Determine the [x, y] coordinate at the center of the cell enclosing the given text.  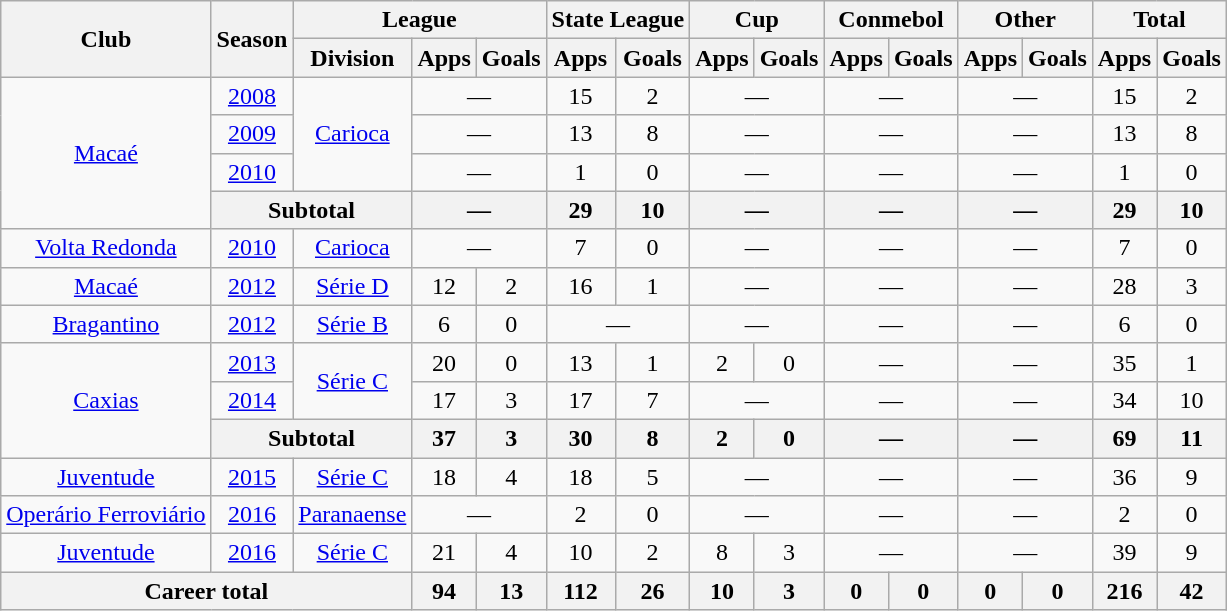
112 [580, 591]
30 [580, 438]
Conmebol [891, 20]
2014 [252, 400]
2013 [252, 362]
League [420, 20]
Série B [352, 324]
42 [1192, 591]
Operário Ferroviário [106, 515]
28 [1124, 286]
Total [1159, 20]
94 [444, 591]
34 [1124, 400]
2008 [252, 96]
2015 [252, 477]
16 [580, 286]
20 [444, 362]
Bragantino [106, 324]
39 [1124, 553]
Career total [206, 591]
37 [444, 438]
Club [106, 39]
Division [352, 58]
5 [652, 477]
2009 [252, 134]
12 [444, 286]
11 [1192, 438]
69 [1124, 438]
36 [1124, 477]
Série D [352, 286]
Paranaense [352, 515]
21 [444, 553]
35 [1124, 362]
26 [652, 591]
Season [252, 39]
State League [618, 20]
Cup [757, 20]
216 [1124, 591]
Caxias [106, 400]
Other [1025, 20]
Volta Redonda [106, 248]
